Scan for the cell matching the given text and deliver its (X, Y) coordinate at center. 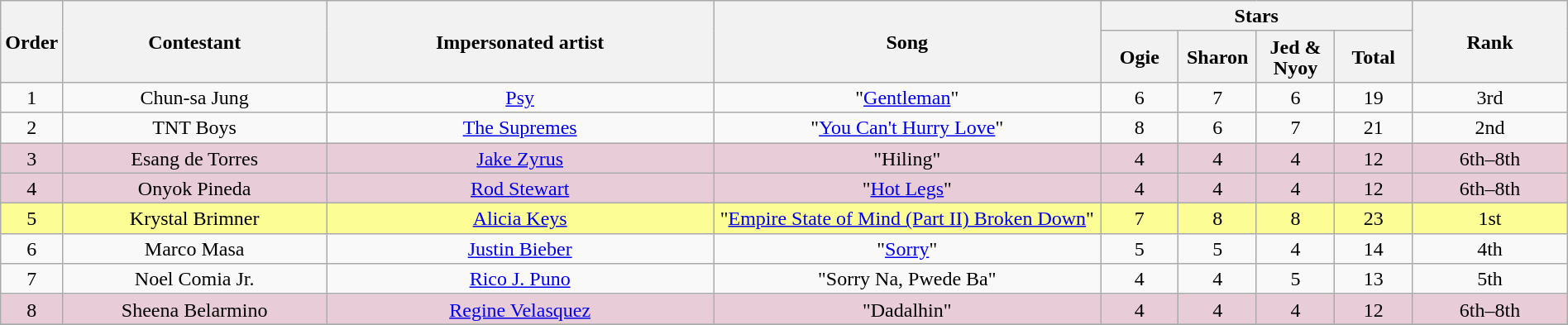
"Dadalhin" (907, 309)
2 (31, 127)
Justin Bieber (520, 248)
Noel Comia Jr. (195, 280)
Regine Velasquez (520, 309)
1st (1490, 218)
2nd (1490, 127)
Sheena Belarmino (195, 309)
Alicia Keys (520, 218)
Total (1374, 56)
4th (1490, 248)
"Sorry" (907, 248)
"You Can't Hurry Love" (907, 127)
Stars (1257, 17)
Marco Masa (195, 248)
Psy (520, 98)
Order (31, 41)
Contestant (195, 41)
1 (31, 98)
Krystal Brimner (195, 218)
Jed & Nyoy (1295, 56)
3 (31, 157)
Rank (1490, 41)
The Supremes (520, 127)
21 (1374, 127)
Chun-sa Jung (195, 98)
23 (1374, 218)
"Sorry Na, Pwede Ba" (907, 280)
Sharon (1217, 56)
13 (1374, 280)
Onyok Pineda (195, 189)
Ogie (1140, 56)
Impersonated artist (520, 41)
TNT Boys (195, 127)
19 (1374, 98)
Jake Zyrus (520, 157)
Esang de Torres (195, 157)
5th (1490, 280)
Rod Stewart (520, 189)
"Empire State of Mind (Part II) Broken Down" (907, 218)
14 (1374, 248)
"Hiling" (907, 157)
Rico J. Puno (520, 280)
Song (907, 41)
"Gentleman" (907, 98)
3rd (1490, 98)
"Hot Legs" (907, 189)
